Search for the cell housing the specified text and yield its [X, Y] center coordinate. 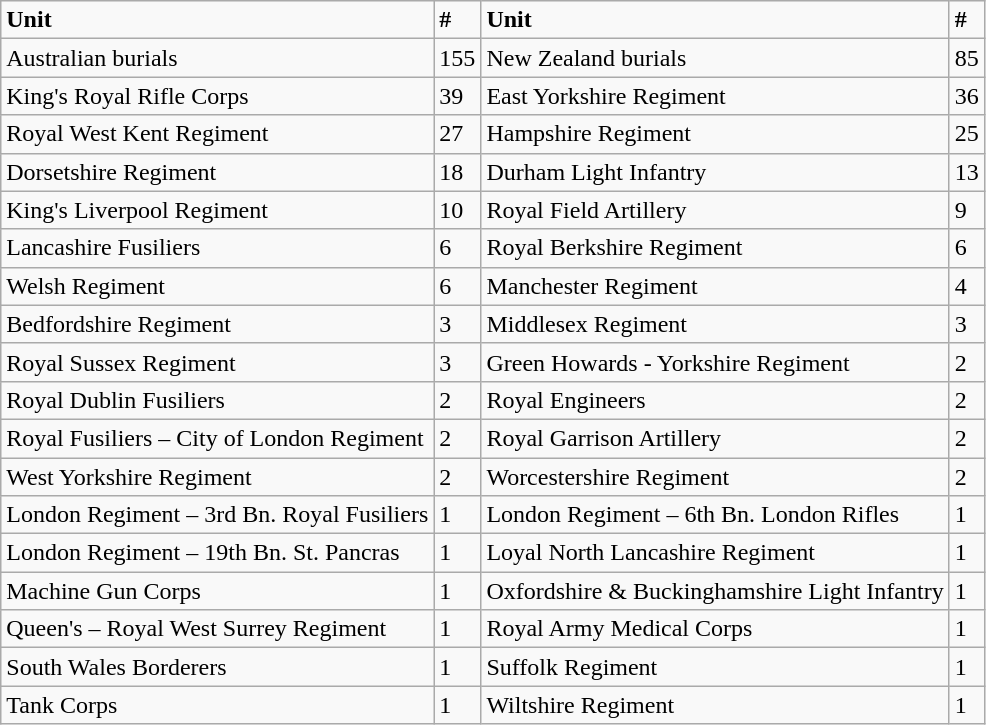
Welsh Regiment [218, 286]
39 [458, 96]
King's Liverpool Regiment [218, 210]
Green Howards - Yorkshire Regiment [715, 362]
Hampshire Regiment [715, 134]
Royal Dublin Fusiliers [218, 400]
18 [458, 172]
Machine Gun Corps [218, 591]
East Yorkshire Regiment [715, 96]
27 [458, 134]
155 [458, 58]
13 [966, 172]
Royal Sussex Regiment [218, 362]
Royal Field Artillery [715, 210]
85 [966, 58]
Queen's – Royal West Surrey Regiment [218, 629]
New Zealand burials [715, 58]
Royal Fusiliers – City of London Regiment [218, 438]
Loyal North Lancashire Regiment [715, 553]
Australian burials [218, 58]
10 [458, 210]
Wiltshire Regiment [715, 705]
Royal Army Medical Corps [715, 629]
Manchester Regiment [715, 286]
25 [966, 134]
King's Royal Rifle Corps [218, 96]
Bedfordshire Regiment [218, 324]
Middlesex Regiment [715, 324]
South Wales Borderers [218, 667]
Worcestershire Regiment [715, 477]
36 [966, 96]
Lancashire Fusiliers [218, 248]
Durham Light Infantry [715, 172]
London Regiment – 6th Bn. London Rifles [715, 515]
Royal Berkshire Regiment [715, 248]
9 [966, 210]
Royal West Kent Regiment [218, 134]
4 [966, 286]
London Regiment – 19th Bn. St. Pancras [218, 553]
West Yorkshire Regiment [218, 477]
Oxfordshire & Buckinghamshire Light Infantry [715, 591]
Royal Garrison Artillery [715, 438]
Suffolk Regiment [715, 667]
London Regiment – 3rd Bn. Royal Fusiliers [218, 515]
Tank Corps [218, 705]
Dorsetshire Regiment [218, 172]
Royal Engineers [715, 400]
